Output the (x, y) coordinate of the center of the cell containing the given text.  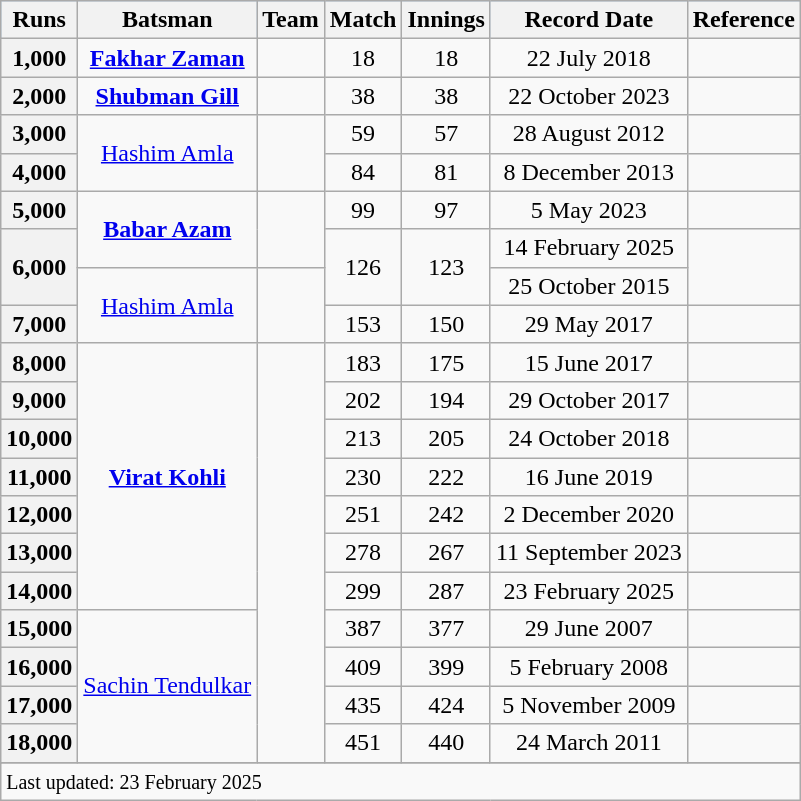
8,000 (40, 362)
387 (363, 629)
11 September 2023 (588, 553)
84 (363, 172)
Shubman Gill (168, 96)
24 October 2018 (588, 438)
13,000 (40, 553)
5 February 2008 (588, 667)
Match (363, 20)
11,000 (40, 477)
150 (446, 324)
15 June 2017 (588, 362)
183 (363, 362)
29 June 2007 (588, 629)
14,000 (40, 591)
15,000 (40, 629)
399 (446, 667)
Fakhar Zaman (168, 58)
451 (363, 743)
12,000 (40, 515)
Reference (744, 20)
299 (363, 591)
8 December 2013 (588, 172)
57 (446, 134)
153 (363, 324)
424 (446, 705)
205 (446, 438)
Last updated: 23 February 2025 (401, 781)
435 (363, 705)
18,000 (40, 743)
10,000 (40, 438)
81 (446, 172)
Team (291, 20)
5 May 2023 (588, 210)
4,000 (40, 172)
16,000 (40, 667)
25 October 2015 (588, 286)
409 (363, 667)
123 (446, 267)
Babar Azam (168, 229)
14 February 2025 (588, 248)
440 (446, 743)
97 (446, 210)
9,000 (40, 400)
5,000 (40, 210)
24 March 2011 (588, 743)
59 (363, 134)
22 July 2018 (588, 58)
16 June 2019 (588, 477)
194 (446, 400)
251 (363, 515)
278 (363, 553)
202 (363, 400)
213 (363, 438)
242 (446, 515)
1,000 (40, 58)
6,000 (40, 267)
29 May 2017 (588, 324)
17,000 (40, 705)
22 October 2023 (588, 96)
29 October 2017 (588, 400)
Sachin Tendulkar (168, 686)
3,000 (40, 134)
2,000 (40, 96)
23 February 2025 (588, 591)
5 November 2009 (588, 705)
7,000 (40, 324)
175 (446, 362)
230 (363, 477)
Record Date (588, 20)
Batsman (168, 20)
2 December 2020 (588, 515)
126 (363, 267)
287 (446, 591)
28 August 2012 (588, 134)
377 (446, 629)
Virat Kohli (168, 476)
99 (363, 210)
222 (446, 477)
267 (446, 553)
Runs (40, 20)
Innings (446, 20)
